Return the (X, Y) coordinate for the center point of the cell that contains the specified text.  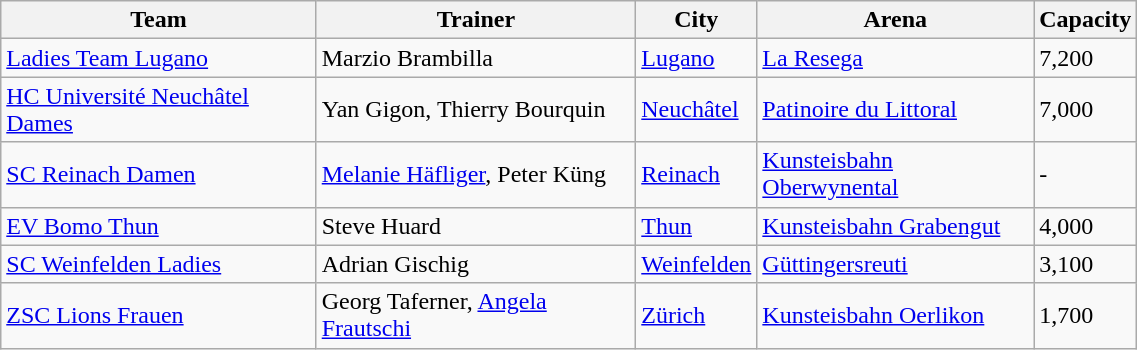
7,200 (1086, 58)
City (696, 20)
Kunsteisbahn Grabengut (896, 226)
Team (158, 20)
Marzio Brambilla (476, 58)
Trainer (476, 20)
Thun (696, 226)
ZSC Lions Frauen (158, 316)
Yan Gigon, Thierry Bourquin (476, 110)
- (1086, 174)
Georg Taferner, Angela Frautschi (476, 316)
Arena (896, 20)
Kunsteisbahn Oerlikon (896, 316)
Weinfelden (696, 264)
Capacity (1086, 20)
Patinoire du Littoral (896, 110)
1,700 (1086, 316)
Melanie Häfliger, Peter Küng (476, 174)
7,000 (1086, 110)
Ladies Team Lugano (158, 58)
Neuchâtel (696, 110)
SC Weinfelden Ladies (158, 264)
Kunsteisbahn Oberwynental (896, 174)
EV Bomo Thun (158, 226)
HC Université Neuchâtel Dames (158, 110)
La Resega (896, 58)
Adrian Gischig (476, 264)
Zürich (696, 316)
3,100 (1086, 264)
Steve Huard (476, 226)
4,000 (1086, 226)
Güttingersreuti (896, 264)
Lugano (696, 58)
SC Reinach Damen (158, 174)
Reinach (696, 174)
